Determine the (x, y) coordinate at the center of the cell enclosing the given text.  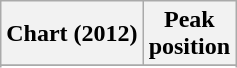
Chart (2012) (72, 34)
Peakposition (189, 34)
